Detect which cell encompasses the target text, then output its [X, Y] center coordinate. 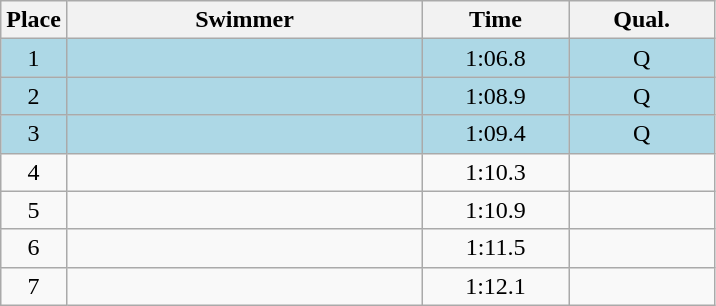
1 [34, 58]
4 [34, 172]
2 [34, 96]
Time [496, 20]
1:09.4 [496, 134]
1:06.8 [496, 58]
1:10.9 [496, 210]
1:12.1 [496, 286]
3 [34, 134]
1:10.3 [496, 172]
1:11.5 [496, 248]
7 [34, 286]
5 [34, 210]
1:08.9 [496, 96]
Qual. [642, 20]
Place [34, 20]
6 [34, 248]
Swimmer [244, 20]
